Output the [x, y] coordinate of the center of the cell containing the given text.  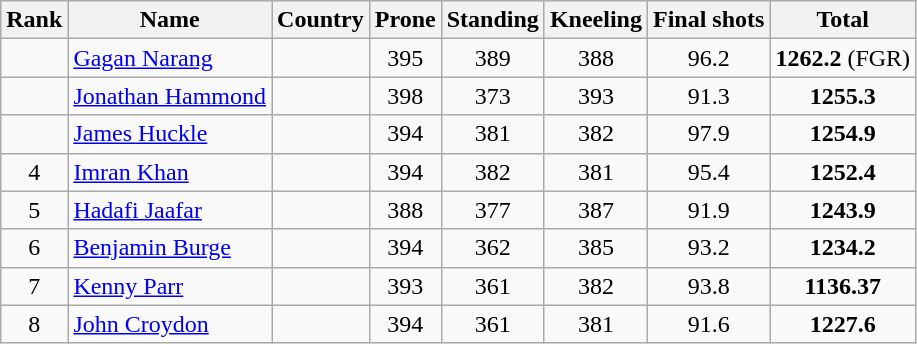
395 [405, 58]
387 [596, 210]
Country [321, 20]
8 [34, 324]
385 [596, 248]
1255.3 [843, 96]
Kneeling [596, 20]
Benjamin Burge [170, 248]
Kenny Parr [170, 286]
1227.6 [843, 324]
1243.9 [843, 210]
Imran Khan [170, 172]
Rank [34, 20]
93.8 [708, 286]
91.9 [708, 210]
Total [843, 20]
1136.37 [843, 286]
Final shots [708, 20]
398 [405, 96]
1252.4 [843, 172]
373 [492, 96]
97.9 [708, 134]
5 [34, 210]
Prone [405, 20]
1262.2 (FGR) [843, 58]
96.2 [708, 58]
Name [170, 20]
4 [34, 172]
Gagan Narang [170, 58]
Standing [492, 20]
Jonathan Hammond [170, 96]
91.6 [708, 324]
7 [34, 286]
1234.2 [843, 248]
362 [492, 248]
95.4 [708, 172]
Hadafi Jaafar [170, 210]
91.3 [708, 96]
1254.9 [843, 134]
James Huckle [170, 134]
John Croydon [170, 324]
6 [34, 248]
389 [492, 58]
93.2 [708, 248]
377 [492, 210]
